Search for the cell housing the specified text and yield its [x, y] center coordinate. 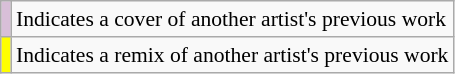
Indicates a remix of another artist's previous work [232, 55]
Indicates a cover of another artist's previous work [232, 19]
